Identify which cell holds the provided text, then report its (x, y) central coordinate. 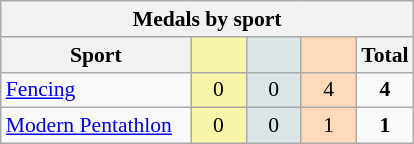
Medals by sport (208, 19)
Total (384, 55)
Sport (96, 55)
Fencing (96, 90)
Modern Pentathlon (96, 126)
